Locate the cell with the specified text and output its [x, y] center coordinate. 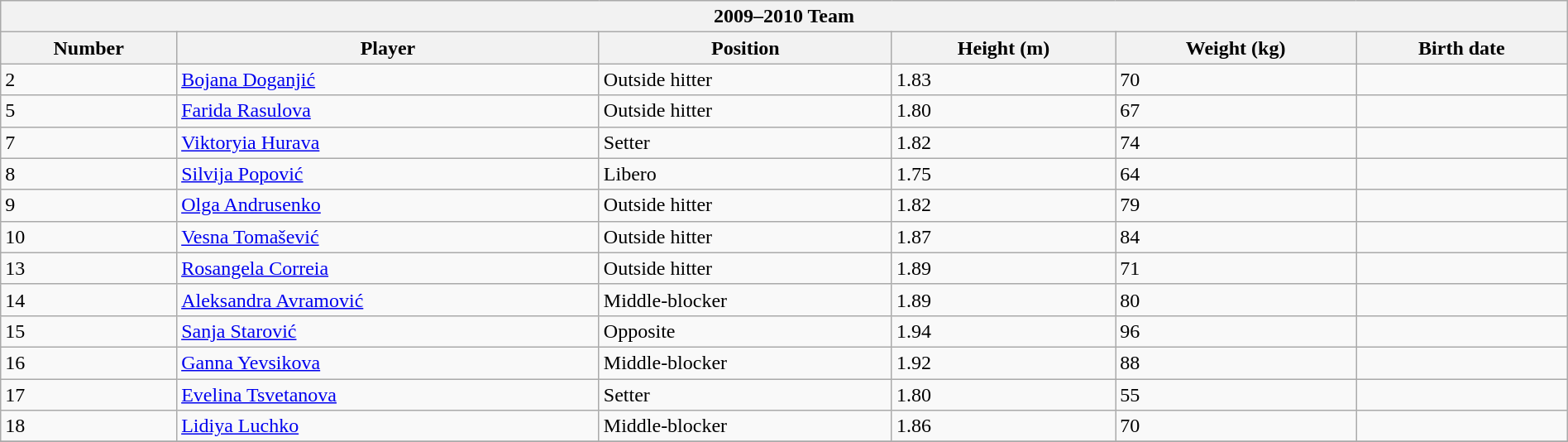
80 [1236, 300]
18 [89, 426]
Number [89, 48]
Birth date [1462, 48]
71 [1236, 268]
55 [1236, 395]
17 [89, 395]
8 [89, 174]
16 [89, 363]
Player [389, 48]
Olga Andrusenko [389, 205]
96 [1236, 331]
1.87 [1003, 237]
Libero [745, 174]
74 [1236, 142]
67 [1236, 111]
2 [89, 79]
Farida Rasulova [389, 111]
1.75 [1003, 174]
Aleksandra Avramović [389, 300]
2009–2010 Team [784, 17]
Weight (kg) [1236, 48]
Sanja Starović [389, 331]
Lidiya Luchko [389, 426]
5 [89, 111]
Position [745, 48]
Vesna Tomašević [389, 237]
13 [89, 268]
14 [89, 300]
Evelina Tsvetanova [389, 395]
15 [89, 331]
79 [1236, 205]
Rosangela Correia [389, 268]
1.86 [1003, 426]
64 [1236, 174]
1.94 [1003, 331]
10 [89, 237]
9 [89, 205]
Viktoryia Hurava [389, 142]
Opposite [745, 331]
Ganna Yevsikova [389, 363]
1.83 [1003, 79]
7 [89, 142]
Silvija Popović [389, 174]
Height (m) [1003, 48]
Bojana Doganjić [389, 79]
84 [1236, 237]
1.92 [1003, 363]
88 [1236, 363]
